Detect which cell encompasses the target text, then output its [X, Y] center coordinate. 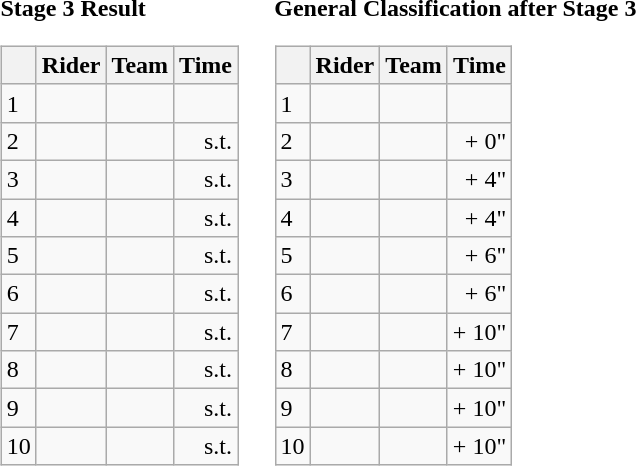
+ 0" [479, 141]
